Pinpoint the cell where the given text exists, returning its (x, y) midpoint coordinate. 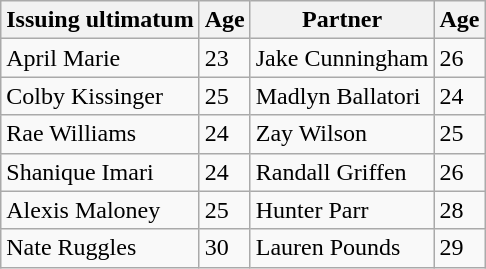
29 (460, 248)
30 (224, 248)
Partner (342, 20)
Jake Cunningham (342, 58)
Hunter Parr (342, 210)
Shanique Imari (100, 172)
Madlyn Ballatori (342, 96)
Lauren Pounds (342, 248)
April Marie (100, 58)
Zay Wilson (342, 134)
Issuing ultimatum (100, 20)
28 (460, 210)
Rae Williams (100, 134)
Randall Griffen (342, 172)
Alexis Maloney (100, 210)
Nate Ruggles (100, 248)
23 (224, 58)
Colby Kissinger (100, 96)
